From the cell containing the given text, extract its center point as (x, y) coordinate. 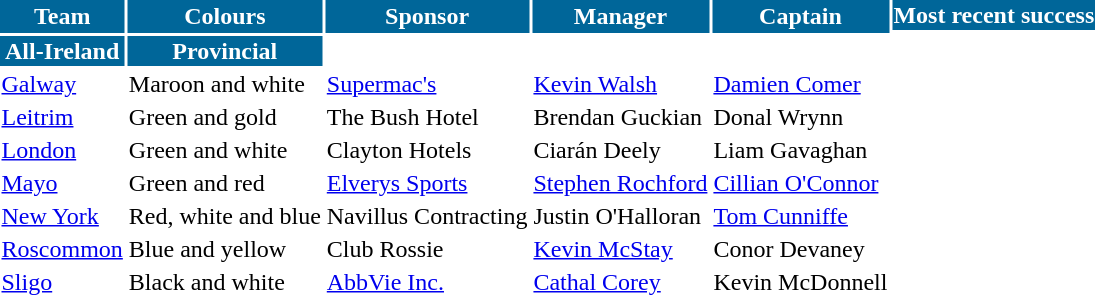
Tom Cunniffe (800, 216)
Mayo (62, 183)
Justin O'Halloran (620, 216)
Green and white (224, 150)
Roscommon (62, 249)
Red, white and blue (224, 216)
Maroon and white (224, 84)
All-Ireland (62, 51)
Green and red (224, 183)
New York (62, 216)
Liam Gavaghan (800, 150)
Provincial (224, 51)
Cillian O'Connor (800, 183)
Donal Wrynn (800, 117)
Damien Comer (800, 84)
Conor Devaney (800, 249)
Colours (224, 16)
Captain (800, 16)
London (62, 150)
The Bush Hotel (427, 117)
Elverys Sports (427, 183)
Stephen Rochford (620, 183)
Manager (620, 16)
Brendan Guckian (620, 117)
Team (62, 16)
Club Rossie (427, 249)
Ciarán Deely (620, 150)
Kevin McStay (620, 249)
Blue and yellow (224, 249)
Clayton Hotels (427, 150)
Leitrim (62, 117)
Galway (62, 84)
Kevin Walsh (620, 84)
Green and gold (224, 117)
Sponsor (427, 16)
Supermac's (427, 84)
Navillus Contracting (427, 216)
